For the text-containing cell, return its midpoint in (x, y) coordinate format. 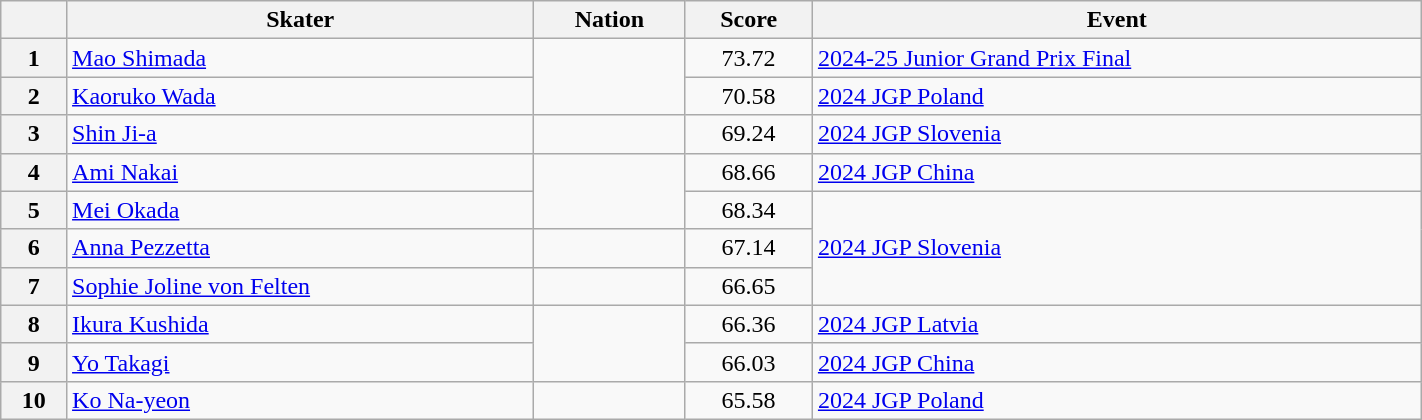
68.34 (749, 210)
Ikura Kushida (300, 324)
66.36 (749, 324)
Yo Takagi (300, 362)
66.65 (749, 286)
2024-25 Junior Grand Prix Final (1116, 58)
68.66 (749, 172)
1 (34, 58)
Ami Nakai (300, 172)
2 (34, 96)
3 (34, 134)
Ko Na-yeon (300, 400)
67.14 (749, 248)
73.72 (749, 58)
Mao Shimada (300, 58)
66.03 (749, 362)
Mei Okada (300, 210)
69.24 (749, 134)
4 (34, 172)
5 (34, 210)
65.58 (749, 400)
Skater (300, 20)
2024 JGP Latvia (1116, 324)
Anna Pezzetta (300, 248)
Nation (610, 20)
Score (749, 20)
Shin Ji-a (300, 134)
9 (34, 362)
Event (1116, 20)
7 (34, 286)
Kaoruko Wada (300, 96)
10 (34, 400)
8 (34, 324)
6 (34, 248)
70.58 (749, 96)
Sophie Joline von Felten (300, 286)
